Extract the [x, y] coordinate from the center of the cell holding the provided text.  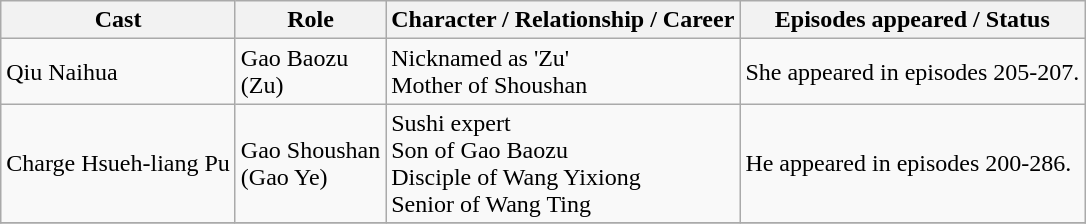
Sushi expertSon of Gao BaozuDisciple of Wang YixiongSenior of Wang Ting [563, 164]
Charge Hsueh-liang Pu [118, 164]
Episodes appeared / Status [912, 20]
She appeared in episodes 205-207. [912, 72]
Role [310, 20]
Qiu Naihua [118, 72]
Gao Baozu(Zu) [310, 72]
Nicknamed as 'Zu'Mother of Shoushan [563, 72]
Character / Relationship / Career [563, 20]
Cast [118, 20]
Gao Shoushan(Gao Ye) [310, 164]
He appeared in episodes 200-286. [912, 164]
